From the cell containing the given text, extract its center point as (X, Y) coordinate. 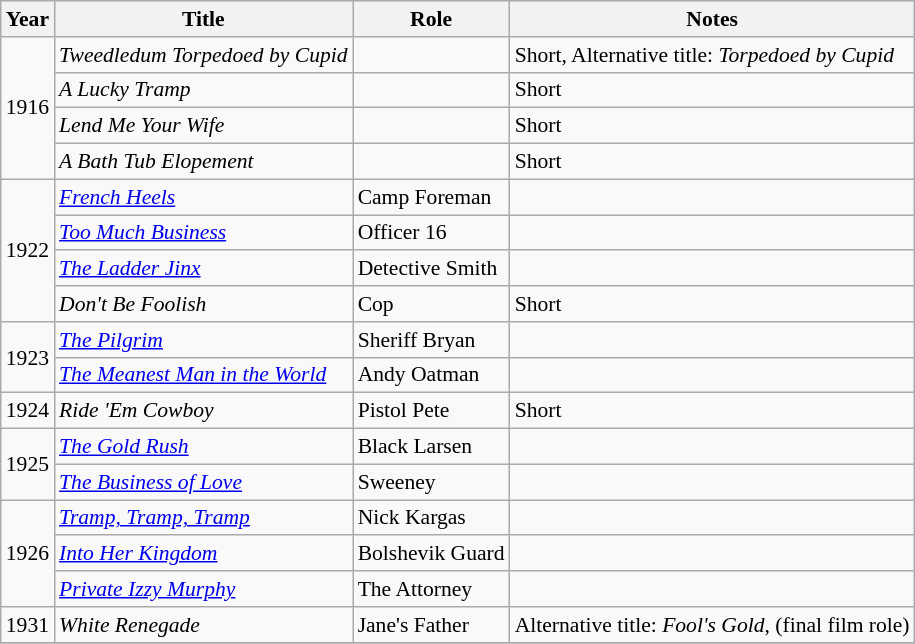
Detective Smith (432, 269)
The Gold Rush (204, 447)
The Ladder Jinx (204, 269)
The Attorney (432, 589)
Role (432, 19)
Jane's Father (432, 625)
1923 (28, 358)
Pistol Pete (432, 411)
Officer 16 (432, 233)
The Pilgrim (204, 340)
Black Larsen (432, 447)
1925 (28, 464)
Year (28, 19)
The Business of Love (204, 482)
Too Much Business (204, 233)
A Bath Tub Elopement (204, 162)
Andy Oatman (432, 375)
1916 (28, 108)
1931 (28, 625)
Private Izzy Murphy (204, 589)
1922 (28, 250)
Into Her Kingdom (204, 554)
Ride 'Em Cowboy (204, 411)
Sweeney (432, 482)
French Heels (204, 197)
Cop (432, 304)
Title (204, 19)
Short, Alternative title: Torpedoed by Cupid (712, 55)
Camp Foreman (432, 197)
Alternative title: Fool's Gold, (final film role) (712, 625)
Sheriff Bryan (432, 340)
Tweedledum Torpedoed by Cupid (204, 55)
1926 (28, 554)
White Renegade (204, 625)
Lend Me Your Wife (204, 126)
A Lucky Tramp (204, 90)
Nick Kargas (432, 518)
1924 (28, 411)
The Meanest Man in the World (204, 375)
Notes (712, 19)
Tramp, Tramp, Tramp (204, 518)
Don't Be Foolish (204, 304)
Bolshevik Guard (432, 554)
